Detect which cell encompasses the target text, then output its [x, y] center coordinate. 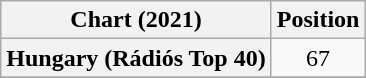
67 [318, 58]
Chart (2021) [136, 20]
Position [318, 20]
Hungary (Rádiós Top 40) [136, 58]
